Provide the (x, y) coordinate of the cell's center where the given text is located.  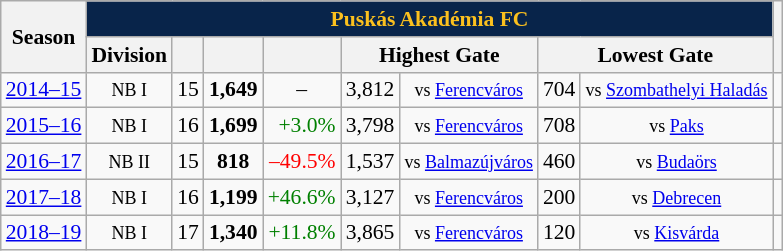
1,649 (234, 90)
2018–19 (44, 233)
Highest Gate (440, 55)
1,340 (234, 233)
2014–15 (44, 90)
3,127 (370, 197)
1,199 (234, 197)
vs Budaörs (676, 162)
2015–16 (44, 126)
704 (560, 90)
818 (234, 162)
3,798 (370, 126)
120 (560, 233)
3,865 (370, 233)
+3.0% (302, 126)
3,812 (370, 90)
1,537 (370, 162)
Lowest Gate (656, 55)
vs Paks (676, 126)
2016–17 (44, 162)
vs Szombathelyi Haladás (676, 90)
Division (129, 55)
vs Debrecen (676, 197)
Puskás Akadémia FC (429, 19)
1,699 (234, 126)
2017–18 (44, 197)
–49.5% (302, 162)
– (302, 90)
200 (560, 197)
708 (560, 126)
460 (560, 162)
Season (44, 36)
17 (188, 233)
+46.6% (302, 197)
+11.8% (302, 233)
vs Kisvárda (676, 233)
NB II (129, 162)
vs Balmazújváros (468, 162)
